Return the (x, y) coordinate for the center point of the cell that contains the specified text.  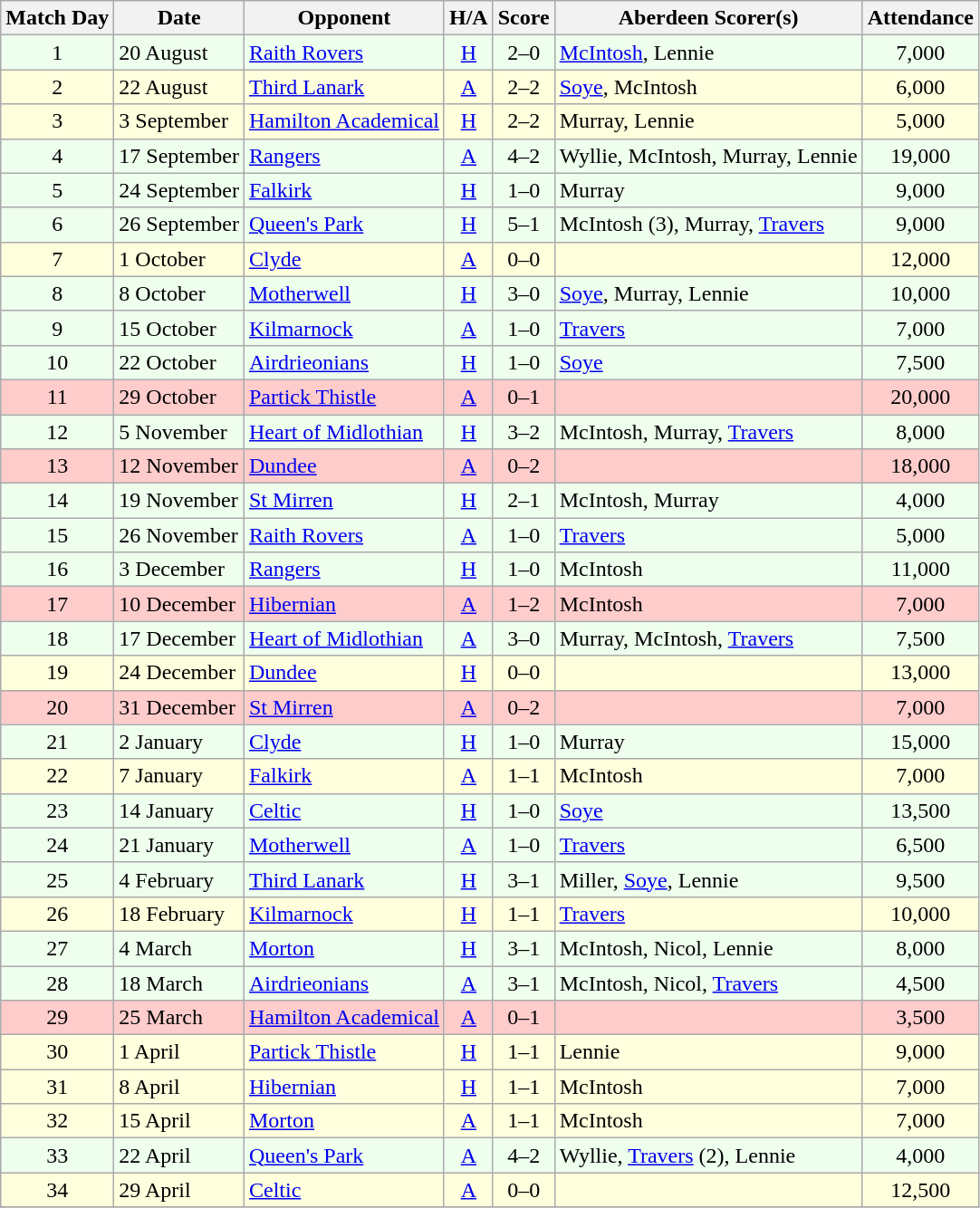
2–0 (524, 53)
26 November (179, 535)
9,500 (920, 879)
4 (58, 156)
32 (58, 1121)
Lennie (708, 1052)
Miller, Soye, Lennie (708, 879)
2 (58, 87)
Soye, McIntosh (708, 87)
McIntosh, Murray (708, 501)
13 (58, 466)
22 (58, 776)
18 (58, 638)
9 (58, 328)
17 September (179, 156)
1 April (179, 1052)
15 April (179, 1121)
6 (58, 225)
1–2 (524, 604)
22 August (179, 87)
18 March (179, 983)
20 August (179, 53)
25 March (179, 1018)
7 January (179, 776)
McIntosh (3), Murray, Travers (708, 225)
15 (58, 535)
Score (524, 18)
11 (58, 397)
22 April (179, 1155)
8 (58, 293)
6,500 (920, 845)
3 December (179, 570)
8 October (179, 293)
16 (58, 570)
2 January (179, 742)
8 April (179, 1087)
29 (58, 1018)
5 (58, 190)
29 October (179, 397)
26 September (179, 225)
Wyllie, Travers (2), Lennie (708, 1155)
21 January (179, 845)
3–2 (524, 432)
18,000 (920, 466)
15,000 (920, 742)
12 (58, 432)
30 (58, 1052)
23 (58, 810)
1 (58, 53)
3 (58, 121)
McIntosh, Nicol, Travers (708, 983)
4,500 (920, 983)
31 (58, 1087)
20 (58, 707)
14 January (179, 810)
22 October (179, 362)
19 November (179, 501)
15 October (179, 328)
Opponent (344, 18)
19,000 (920, 156)
24 September (179, 190)
13,500 (920, 810)
3,500 (920, 1018)
27 (58, 948)
33 (58, 1155)
24 December (179, 673)
17 December (179, 638)
McIntosh, Murray, Travers (708, 432)
Date (179, 18)
29 April (179, 1190)
10 December (179, 604)
Murray, McIntosh, Travers (708, 638)
H/A (468, 18)
6,000 (920, 87)
Wyllie, McIntosh, Murray, Lennie (708, 156)
19 (58, 673)
34 (58, 1190)
13,000 (920, 673)
18 February (179, 914)
17 (58, 604)
Aberdeen Scorer(s) (708, 18)
12,000 (920, 259)
10 (58, 362)
31 December (179, 707)
4 March (179, 948)
20,000 (920, 397)
14 (58, 501)
12,500 (920, 1190)
24 (58, 845)
25 (58, 879)
5–1 (524, 225)
21 (58, 742)
2–1 (524, 501)
4 February (179, 879)
26 (58, 914)
1 October (179, 259)
McIntosh, Nicol, Lennie (708, 948)
Soye, Murray, Lennie (708, 293)
12 November (179, 466)
5 November (179, 432)
7 (58, 259)
3 September (179, 121)
Attendance (920, 18)
Murray, Lennie (708, 121)
Match Day (58, 18)
11,000 (920, 570)
28 (58, 983)
McIntosh, Lennie (708, 53)
